Extract the (X, Y) coordinate from the center of the cell holding the provided text.  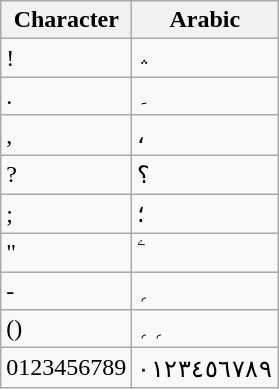
ۧ (205, 253)
Arabic (205, 20)
; (66, 214)
؞ (205, 58)
. (66, 96)
Character (66, 20)
؍ (205, 291)
? (66, 174)
۔ (205, 96)
؟ (205, 174)
! (66, 58)
() (66, 329)
٠١٢٣٤٥٦٧٨٩ (205, 368)
0123456789 (66, 368)
؍؍ (205, 329)
- (66, 291)
" (66, 253)
, (66, 135)
؛ (205, 214)
، (205, 135)
